Find where the given text appears and provide that cell's center as [X, Y] coordinate. 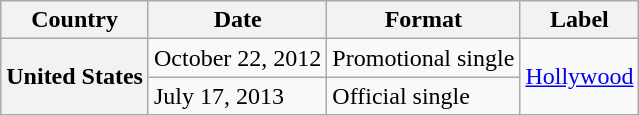
Format [424, 20]
Country [75, 20]
Label [580, 20]
Date [237, 20]
Hollywood [580, 77]
Promotional single [424, 58]
United States [75, 77]
July 17, 2013 [237, 96]
October 22, 2012 [237, 58]
Official single [424, 96]
